Return (X, Y) of the center of cell containing provided text 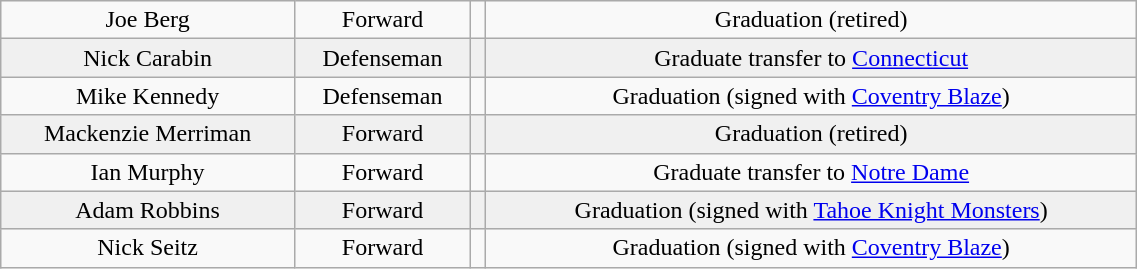
Nick Carabin (148, 58)
Adam Robbins (148, 210)
Mackenzie Merriman (148, 134)
Graduation (signed with Tahoe Knight Monsters) (810, 210)
Ian Murphy (148, 172)
Nick Seitz (148, 248)
Mike Kennedy (148, 96)
Graduate transfer to Notre Dame (810, 172)
Joe Berg (148, 20)
Graduate transfer to Connecticut (810, 58)
